From the cell containing the given text, extract its center point as [X, Y] coordinate. 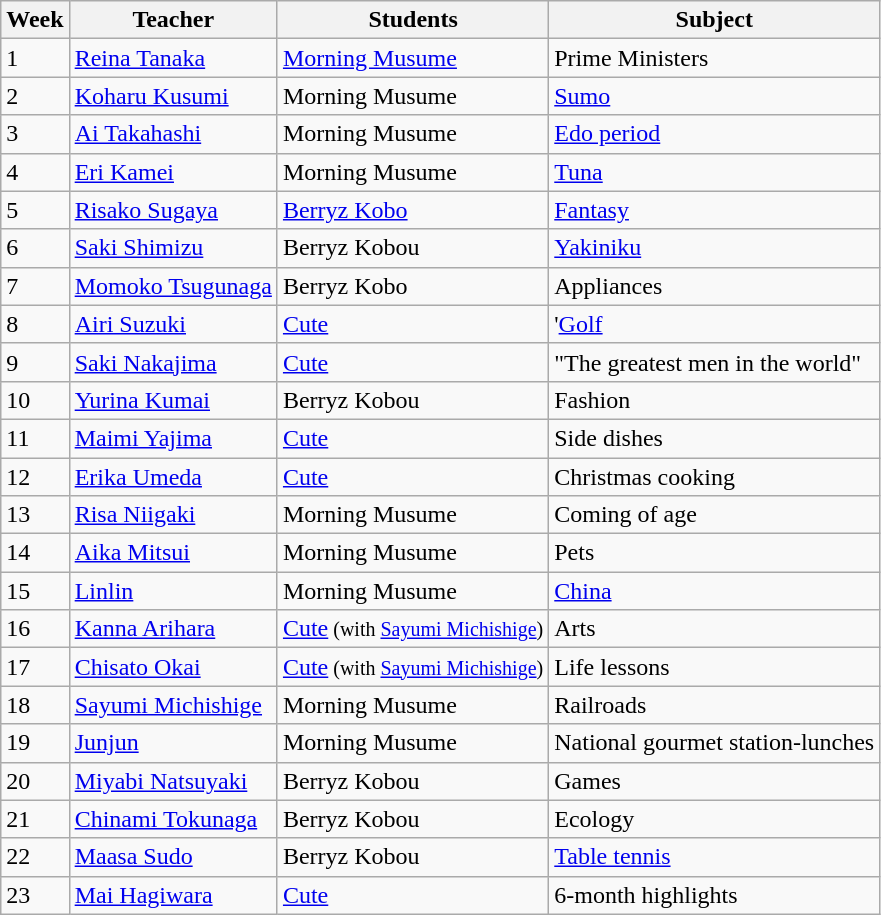
Fantasy [714, 210]
'Golf [714, 324]
Fashion [714, 400]
Linlin [173, 591]
Ai Takahashi [173, 134]
13 [35, 515]
Christmas cooking [714, 477]
1 [35, 58]
23 [35, 895]
Side dishes [714, 438]
Tuna [714, 172]
Railroads [714, 705]
8 [35, 324]
Maimi Yajima [173, 438]
Airi Suzuki [173, 324]
Momoko Tsugunaga [173, 286]
6-month highlights [714, 895]
Aika Mitsui [173, 553]
5 [35, 210]
"The greatest men in the world" [714, 362]
Risako Sugaya [173, 210]
Yakiniku [714, 248]
14 [35, 553]
Eri Kamei [173, 172]
21 [35, 819]
Miyabi Natsuyaki [173, 781]
Koharu Kusumi [173, 96]
Week [35, 20]
17 [35, 667]
Saki Shimizu [173, 248]
4 [35, 172]
Maasa Sudo [173, 857]
Table tennis [714, 857]
Yurina Kumai [173, 400]
Edo period [714, 134]
6 [35, 248]
Teacher [173, 20]
Chinami Tokunaga [173, 819]
Subject [714, 20]
16 [35, 629]
Ecology [714, 819]
Reina Tanaka [173, 58]
Games [714, 781]
National gourmet station-lunches [714, 743]
Sayumi Michishige [173, 705]
3 [35, 134]
7 [35, 286]
9 [35, 362]
15 [35, 591]
Erika Umeda [173, 477]
Pets [714, 553]
Coming of age [714, 515]
Saki Nakajima [173, 362]
Prime Ministers [714, 58]
11 [35, 438]
12 [35, 477]
20 [35, 781]
Life lessons [714, 667]
22 [35, 857]
Appliances [714, 286]
Risa Niigaki [173, 515]
Kanna Arihara [173, 629]
Sumo [714, 96]
Mai Hagiwara [173, 895]
19 [35, 743]
18 [35, 705]
2 [35, 96]
Arts [714, 629]
Junjun [173, 743]
10 [35, 400]
China [714, 591]
Chisato Okai [173, 667]
Students [412, 20]
